Extract the [x, y] coordinate from the center of the cell holding the provided text.  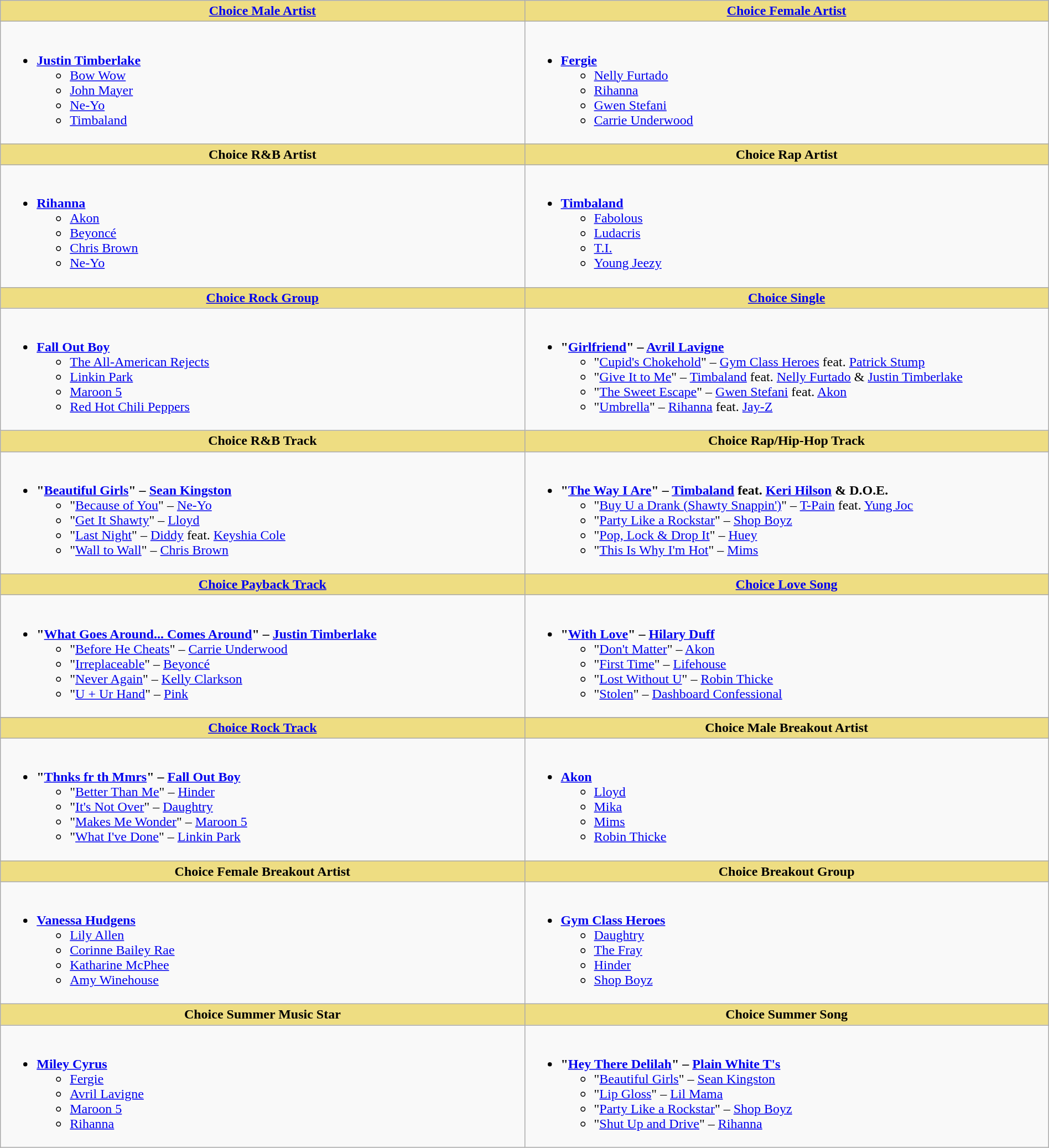
Choice Male Artist [262, 11]
Choice Payback Track [262, 584]
Choice Love Song [787, 584]
Vanessa HudgensLily AllenCorinne Bailey RaeKatharine McPheeAmy Winehouse [262, 943]
Justin TimberlakeBow WowJohn MayerNe-YoTimbaland [262, 83]
Choice Rock Track [262, 728]
Choice Female Artist [787, 11]
Choice R&B Artist [262, 154]
RihannaAkonBeyoncéChris BrownNe-Yo [262, 226]
Choice Summer Song [787, 1015]
"Beautiful Girls" – Sean Kingston"Because of You" – Ne-Yo"Get It Shawty" – Lloyd"Last Night" – Diddy feat. Keyshia Cole"Wall to Wall" – Chris Brown [262, 512]
"Thnks fr th Mmrs" – Fall Out Boy"Better Than Me" – Hinder"It's Not Over" – Daughtry"Makes Me Wonder" – Maroon 5"What I've Done" – Linkin Park [262, 799]
Choice Male Breakout Artist [787, 728]
Choice Single [787, 298]
FergieNelly FurtadoRihannaGwen StefaniCarrie Underwood [787, 83]
Choice Summer Music Star [262, 1015]
Miley CyrusFergieAvril LavigneMaroon 5Rihanna [262, 1087]
Choice Rap/Hip-Hop Track [787, 441]
Choice Rap Artist [787, 154]
"With Love" – Hilary Duff"Don't Matter" – Akon"First Time" – Lifehouse"Lost Without U" – Robin Thicke"Stolen" – Dashboard Confessional [787, 656]
Fall Out BoyThe All-American RejectsLinkin ParkMaroon 5Red Hot Chili Peppers [262, 370]
TimbalandFabolousLudacrisT.I.Young Jeezy [787, 226]
Choice R&B Track [262, 441]
Choice Rock Group [262, 298]
AkonLloydMikaMimsRobin Thicke [787, 799]
Gym Class HeroesDaughtryThe FrayHinderShop Boyz [787, 943]
Choice Breakout Group [787, 871]
Choice Female Breakout Artist [262, 871]
